Extract the [X, Y] coordinate from the center of the cell holding the provided text.  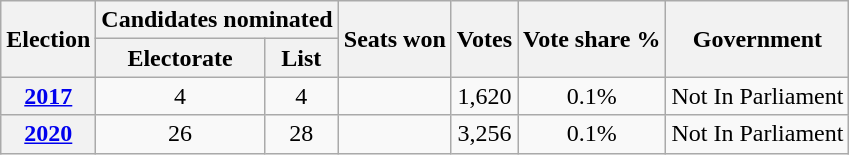
2017 [48, 96]
3,256 [484, 134]
28 [301, 134]
26 [180, 134]
Electorate [180, 58]
2020 [48, 134]
Seats won [394, 39]
Candidates nominated [217, 20]
Votes [484, 39]
Election [48, 39]
Government [758, 39]
1,620 [484, 96]
Vote share % [592, 39]
List [301, 58]
